Find where the given text appears and provide that cell's center as [x, y] coordinate. 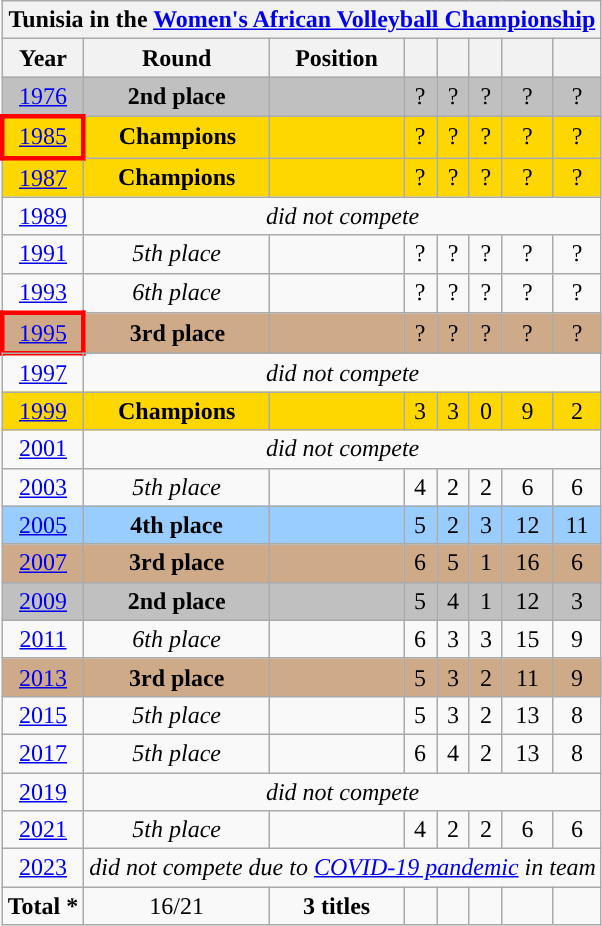
Round [177, 58]
16 [527, 563]
3 titles [337, 906]
2013 [43, 677]
2003 [43, 487]
16/21 [177, 906]
1985 [43, 136]
1989 [43, 216]
Year [43, 58]
4th place [177, 525]
1987 [43, 178]
2009 [43, 601]
1991 [43, 254]
2017 [43, 753]
0 [486, 411]
2011 [43, 639]
2015 [43, 715]
1995 [43, 334]
2005 [43, 525]
15 [527, 639]
1997 [43, 373]
1976 [43, 97]
did not compete due to COVID-19 pandemic in team [343, 868]
2019 [43, 791]
1999 [43, 411]
2007 [43, 563]
2021 [43, 830]
Position [337, 58]
Tunisia in the Women's African Volleyball Championship [302, 20]
Total * [43, 906]
2023 [43, 868]
2001 [43, 449]
1993 [43, 293]
